Pinpoint the cell where the given text exists, returning its (X, Y) midpoint coordinate. 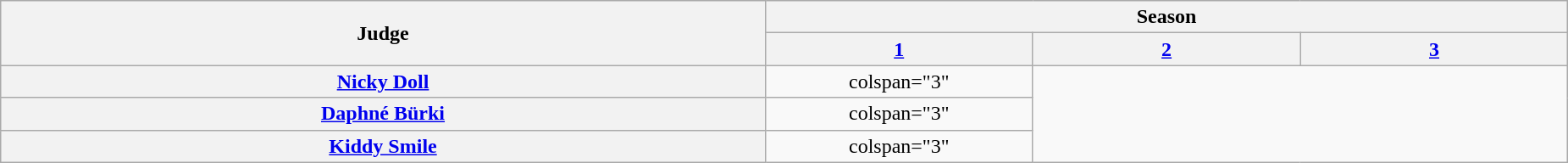
Season (1166, 17)
3 (1434, 49)
Daphné Bürki (383, 114)
Nicky Doll (383, 81)
1 (899, 49)
Kiddy Smile (383, 146)
Judge (383, 33)
2 (1166, 49)
